Provide the [X, Y] coordinate of the cell's center where the given text is located.  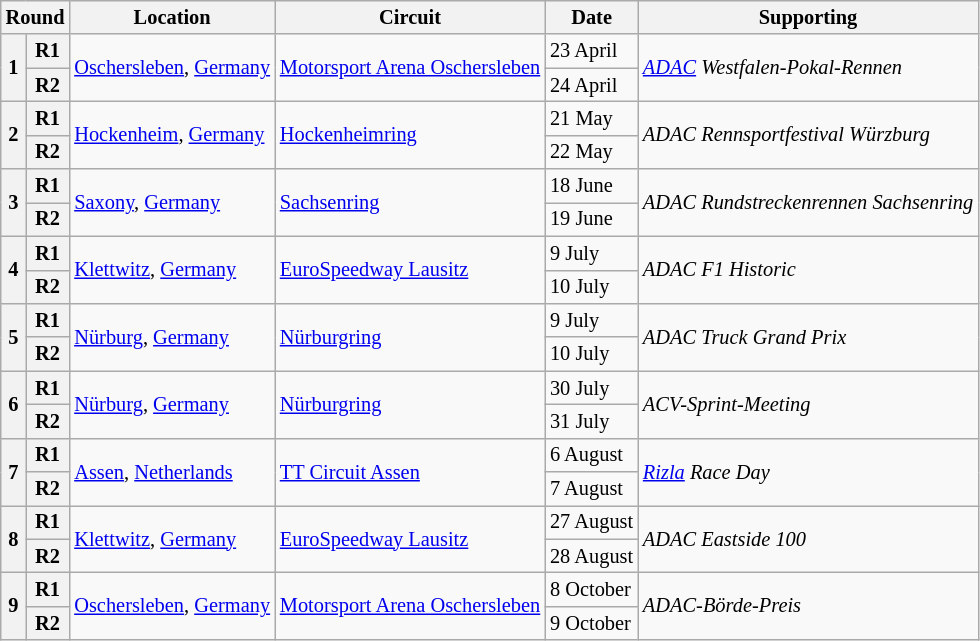
Location [172, 17]
31 July [592, 421]
ADAC F1 Historic [808, 270]
TT Circuit Assen [410, 472]
30 July [592, 388]
ADAC Rennsportfestival Würzburg [808, 134]
ADAC Rundstreckenrennen Sachsenring [808, 202]
21 May [592, 118]
3 [14, 202]
1 [14, 68]
28 August [592, 556]
9 October [592, 623]
ADAC-Börde-Preis [808, 606]
Round [36, 17]
Rizla Race Day [808, 472]
7 August [592, 489]
Assen, Netherlands [172, 472]
Hockenheim, Germany [172, 134]
Circuit [410, 17]
5 [14, 336]
6 August [592, 455]
ADAC Westfalen-Pokal-Rennen [808, 68]
4 [14, 270]
22 May [592, 152]
Hockenheimring [410, 134]
Supporting [808, 17]
6 [14, 404]
2 [14, 134]
Date [592, 17]
8 [14, 538]
23 April [592, 51]
Sachsenring [410, 202]
27 August [592, 522]
18 June [592, 186]
Saxony, Germany [172, 202]
ADAC Truck Grand Prix [808, 336]
ADAC Eastside 100 [808, 538]
8 October [592, 589]
9 [14, 606]
19 June [592, 219]
24 April [592, 85]
7 [14, 472]
ACV-Sprint-Meeting [808, 404]
